Extract the (x, y) coordinate from the center of the cell holding the provided text.  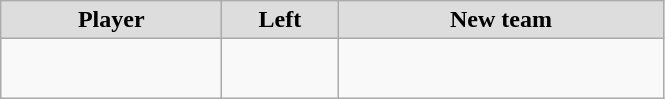
New team (501, 20)
Left (280, 20)
Player (112, 20)
